Search for the cell housing the specified text and yield its (X, Y) center coordinate. 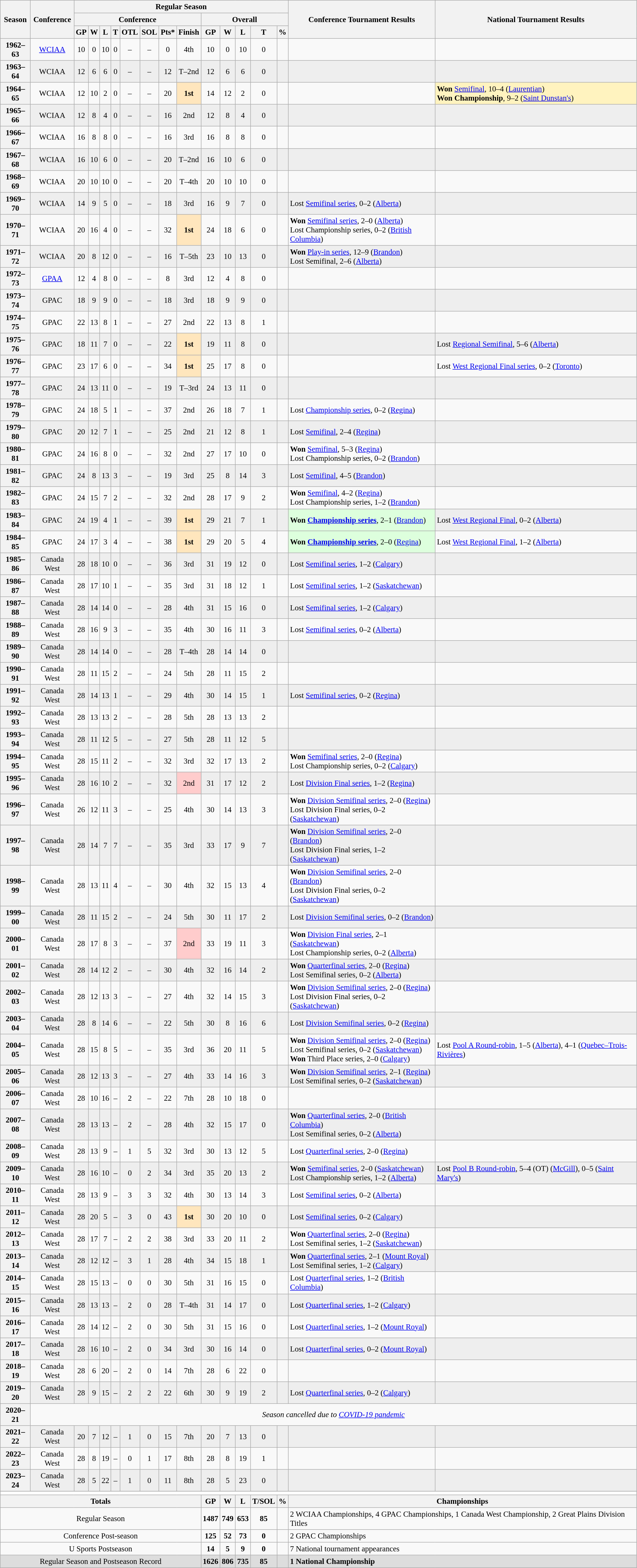
Overall (245, 20)
Lost Division Final series, 1–2 (Regina) (362, 783)
2011–12 (16, 1217)
Lost Pool B Round-robin, 5–4 (OT) (McGill), 0–5 (Saint Mary's) (536, 1173)
T–3rd (189, 388)
1963–64 (16, 71)
1966–67 (16, 137)
1985–86 (16, 563)
Totals (101, 1501)
1967–68 (16, 160)
Won Division Final series, 2–1 (Saskatchewan)Lost Championship series, 0–2 (Alberta) (362, 943)
1997–98 (16, 846)
Lost Quarterfinal series, 1–2 (British Columbia) (362, 1283)
1998–99 (16, 886)
2005–06 (16, 1076)
1487 (210, 1519)
T/SOL (264, 1501)
Season (16, 20)
2015–16 (16, 1305)
1980–81 (16, 454)
Won Division Semifinal series, 2–0 (Brandon)Lost Division Final series, 1–2 (Saskatchewan) (362, 846)
1973–74 (16, 300)
2018–19 (16, 1371)
1990–91 (16, 674)
1974–75 (16, 322)
1969–70 (16, 203)
Won Quarterfinal series, 2–1 (Mount Royal)Lost Semifinal series, 1–2 (Calgary) (362, 1261)
OTL (130, 32)
Lost West Regional Final series, 0–2 (Toronto) (536, 366)
1979–80 (16, 432)
1983–84 (16, 520)
Won Division Semifinal series, 2–0 (Regina)Lost Semifinal series, 0–2 (Saskatchewan)Won Third Place series, 2–0 (Calgary) (362, 1050)
Won Play-in series, 12–9 (Brandon)Lost Semifinal, 2–6 (Alberta) (362, 256)
Lost Semifinal series, 0–2 (Calgary) (362, 1217)
1975–76 (16, 344)
1968–69 (16, 181)
52 (228, 1536)
2017–18 (16, 1348)
1978–79 (16, 410)
Won Semifinal series, 2–0 (Alberta)Lost Championship series, 0–2 (British Columbia) (362, 230)
1962–63 (16, 50)
Lost Semifinal series, 1–2 (Saskatchewan) (362, 586)
1986–87 (16, 586)
1994–95 (16, 761)
Lost Division Semifinal series, 0–2 (Brandon) (362, 917)
2006–07 (16, 1098)
Won Championship series, 2–1 (Brandon) (362, 520)
Won Semifinal, 5–3 (Regina)Lost Championship series, 0–2 (Brandon) (362, 454)
1964–65 (16, 94)
Lost Pool A Round-robin, 1–5 (Alberta), 4–1 (Quebec–Trois-Rivières) (536, 1050)
Lost Quarterfinal series, 0–2 (Mount Royal) (362, 1348)
Won Semifinal, 10–4 (Laurentian)Won Championship, 9–2 (Saint Dunstan's) (536, 94)
Won Quarterfinal series, 2–0 (Regina)Lost Semifinal series, 0–2 (Alberta) (362, 970)
1988–89 (16, 629)
2019–20 (16, 1393)
National Tournament Results (536, 20)
Lost Quarterfinal series, 2–0 (Regina) (362, 1151)
2020–21 (16, 1414)
1 National Championship (462, 1562)
735 (243, 1562)
1995–96 (16, 783)
2012–13 (16, 1239)
2009–10 (16, 1173)
2010–11 (16, 1195)
2016–17 (16, 1327)
1981–82 (16, 476)
Season cancelled due to COVID-19 pandemic (334, 1414)
Won Semifinal series, 2–0 (Regina)Lost Championship series, 0–2 (Calgary) (362, 761)
1971–72 (16, 256)
Won Division Semifinal series, 2–1 (Regina)Lost Semifinal series, 0–2 (Saskatchewan) (362, 1076)
2021–22 (16, 1437)
806 (228, 1562)
Lost Championship series, 0–2 (Regina) (362, 410)
Lost Semifinal, 4–5 (Brandon) (362, 476)
Conference Post-season (101, 1536)
U Sports Postseason (101, 1549)
1977–78 (16, 388)
Lost West Regional Final, 0–2 (Alberta) (536, 520)
Won Quarterfinal series, 2–0 (Regina)Lost Semifinal series, 1–2 (Saskatchewan) (362, 1239)
1991–92 (16, 695)
2022–23 (16, 1459)
1982–83 (16, 498)
Lost West Regional Final, 1–2 (Alberta) (536, 542)
2014–15 (16, 1283)
2 WCIAA Championships, 4 GPAC Championships, 1 Canada West Championship, 2 Great Plains Division Titles (462, 1519)
6th (189, 1393)
Lost Semifinal series, 0–2 (Regina) (362, 695)
1970–71 (16, 230)
7 National tournament appearances (462, 1549)
Won Quarterfinal series, 2–0 (British Columbia)Lost Semifinal series, 0–2 (Alberta) (362, 1125)
2003–04 (16, 1023)
1996–97 (16, 810)
GPAA (52, 279)
Pts* (168, 32)
Won Championship series, 2–0 (Regina) (362, 542)
Conference Tournament Results (362, 20)
Regular Season and Postseason Record (101, 1562)
43 (168, 1217)
653 (243, 1519)
125 (210, 1536)
1999–00 (16, 917)
2023–24 (16, 1480)
39 (168, 520)
2007–08 (16, 1125)
1976–77 (16, 366)
2000–01 (16, 943)
Lost Quarterfinal series, 1–2 (Calgary) (362, 1305)
Lost Division Semifinal series, 0–2 (Regina) (362, 1023)
2 GPAC Championships (462, 1536)
1984–85 (16, 542)
Won Semifinal, 4–2 (Regina)Lost Championship series, 1–2 (Brandon) (362, 498)
Won Semifinal series, 2–0 (Saskatchewan)Lost Championship series, 1–2 (Alberta) (362, 1173)
2008–09 (16, 1151)
Lost Semifinal, 2–4 (Regina) (362, 432)
Finish (189, 32)
1626 (210, 1562)
Won Division Semifinal series, 2–0 (Brandon)Lost Division Final series, 0–2 (Saskatchewan) (362, 886)
1965–66 (16, 116)
SOL (149, 32)
1993–94 (16, 739)
2001–02 (16, 970)
2004–05 (16, 1050)
2013–14 (16, 1261)
1987–88 (16, 608)
1992–93 (16, 718)
749 (228, 1519)
Championships (462, 1501)
T–5th (189, 256)
Lost Regional Semifinal, 5–6 (Alberta) (536, 344)
2002–03 (16, 996)
1972–73 (16, 279)
73 (243, 1536)
Lost Quarterfinal series, 0–2 (Calgary) (362, 1393)
1989–90 (16, 652)
Lost Quarterfinal series, 1–2 (Mount Royal) (362, 1327)
